Determine the [x, y] coordinate at the center of the cell enclosing the given text.  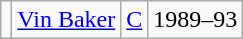
Vin Baker [66, 20]
C [134, 20]
1989–93 [196, 20]
